Locate the cell with the specified text and output its [X, Y] center coordinate. 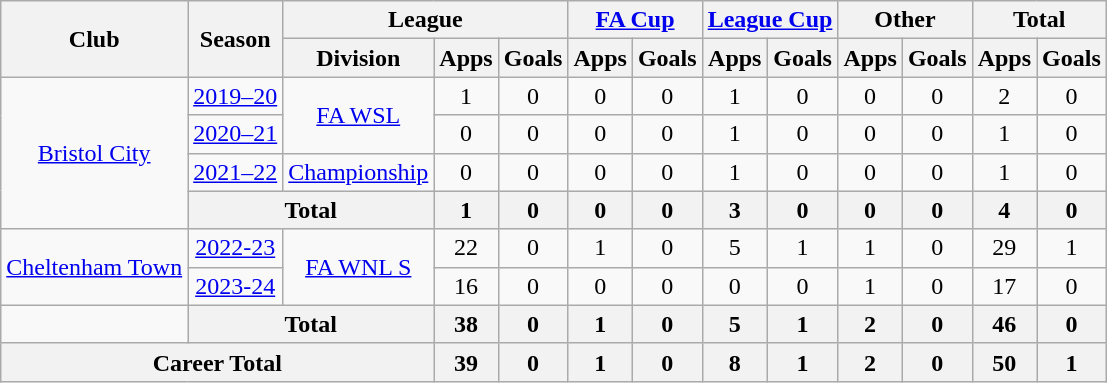
38 [466, 324]
Career Total [218, 362]
2021–22 [236, 172]
Club [94, 39]
8 [734, 362]
39 [466, 362]
FA WSL [358, 115]
Season [236, 39]
Cheltenham Town [94, 267]
2019–20 [236, 96]
2023-24 [236, 286]
16 [466, 286]
46 [1004, 324]
League Cup [770, 20]
League [426, 20]
FA Cup [635, 20]
2020–21 [236, 134]
Other [905, 20]
Bristol City [94, 153]
2022-23 [236, 248]
50 [1004, 362]
Championship [358, 172]
4 [1004, 210]
Division [358, 58]
17 [1004, 286]
FA WNL S [358, 267]
3 [734, 210]
22 [466, 248]
29 [1004, 248]
